From the cell containing the given text, extract its center point as [x, y] coordinate. 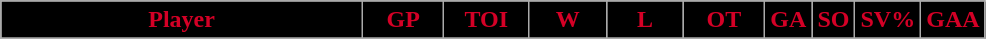
SO [834, 20]
TOI [486, 20]
SV% [888, 20]
OT [724, 20]
GA [788, 20]
W [568, 20]
Player [182, 20]
GP [402, 20]
GAA [953, 20]
L [645, 20]
